Scan for the cell matching the given text and deliver its [x, y] coordinate at center. 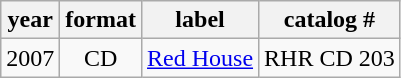
label [200, 20]
CD [101, 58]
RHR CD 203 [330, 58]
Red House [200, 58]
catalog # [330, 20]
year [30, 20]
format [101, 20]
2007 [30, 58]
